Pinpoint the cell where the given text exists, returning its (X, Y) midpoint coordinate. 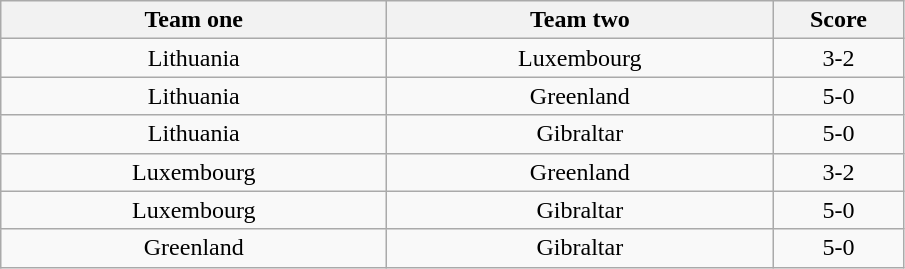
Score (838, 20)
Team two (580, 20)
Team one (194, 20)
